Output the [x, y] coordinate of the center of the cell containing the given text.  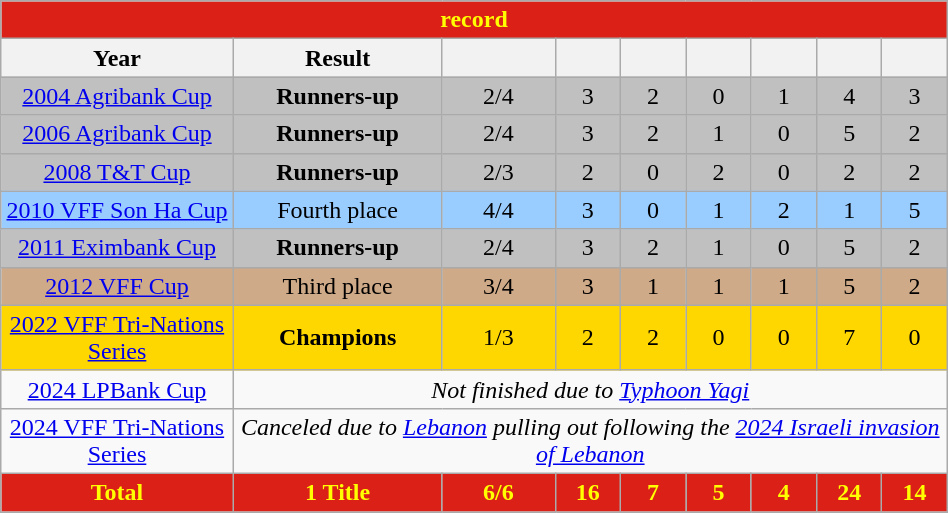
Champions [338, 338]
2011 Eximbank Cup [117, 248]
24 [848, 492]
2022 VFF Tri-Nations Series [117, 338]
2/3 [498, 172]
2010 VFF Son Ha Cup [117, 210]
Third place [338, 286]
2004 Agribank Cup [117, 96]
4/4 [498, 210]
Year [117, 58]
2024 VFF Tri-Nations Series [117, 440]
6/6 [498, 492]
3/4 [498, 286]
14 [914, 492]
Total [117, 492]
record [474, 20]
16 [588, 492]
Fourth place [338, 210]
Canceled due to Lebanon pulling out following the 2024 Israeli invasion of Lebanon [590, 440]
2012 VFF Cup [117, 286]
2006 Agribank Cup [117, 134]
Result [338, 58]
2024 LPBank Cup [117, 389]
1 Title [338, 492]
1/3 [498, 338]
Not finished due to Typhoon Yagi [590, 389]
2008 T&T Cup [117, 172]
